Scan for the cell matching the given text and deliver its (x, y) coordinate at center. 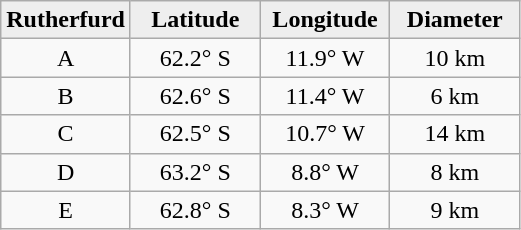
Diameter (455, 20)
6 km (455, 96)
Longitude (325, 20)
62.5° S (195, 134)
E (66, 210)
14 km (455, 134)
62.8° S (195, 210)
62.6° S (195, 96)
B (66, 96)
11.4° W (325, 96)
8.3° W (325, 210)
8.8° W (325, 172)
10.7° W (325, 134)
A (66, 58)
D (66, 172)
62.2° S (195, 58)
Latitude (195, 20)
Rutherfurd (66, 20)
10 km (455, 58)
11.9° W (325, 58)
9 km (455, 210)
8 km (455, 172)
C (66, 134)
63.2° S (195, 172)
